Scan for the cell matching the given text and deliver its [X, Y] coordinate at center. 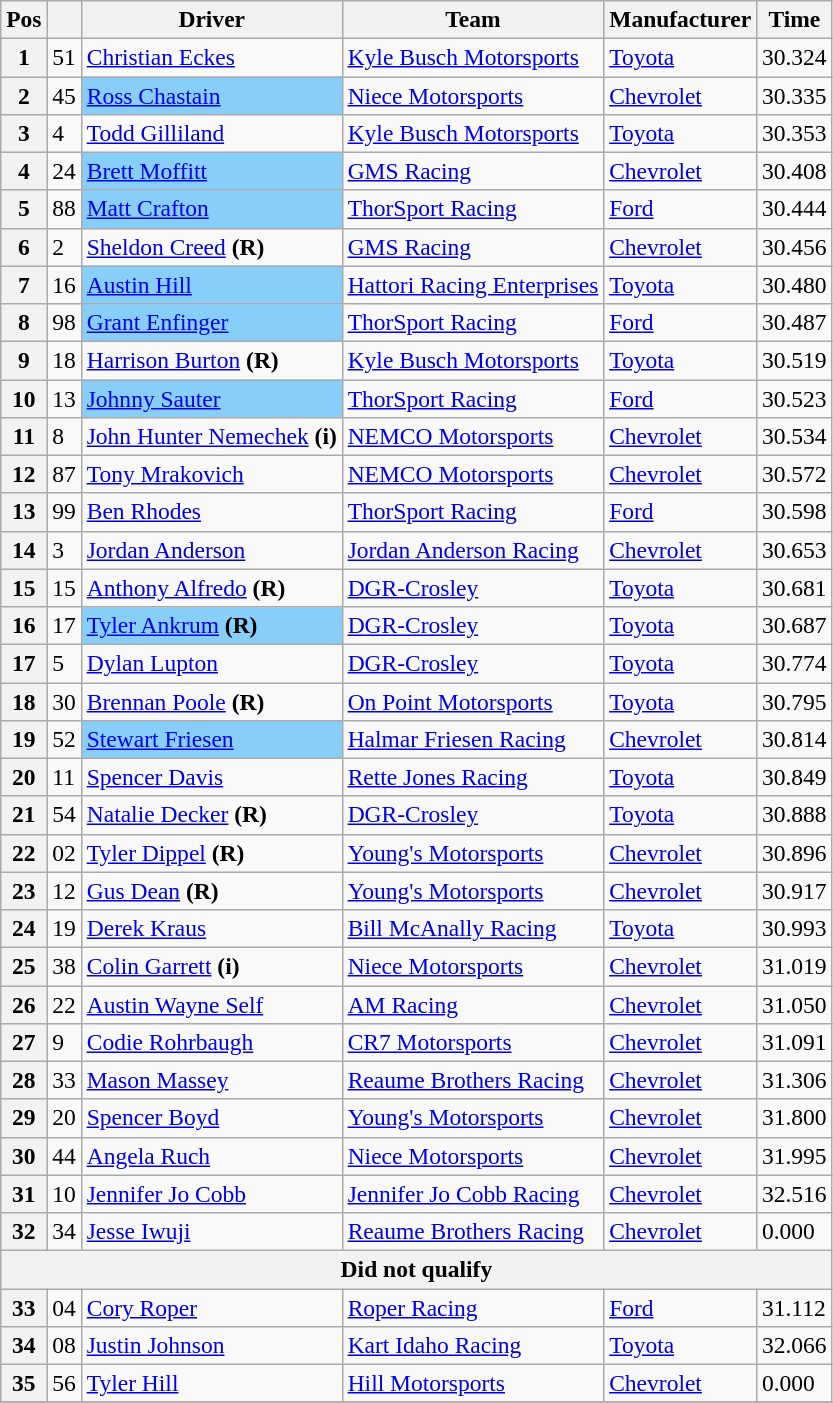
Bill McAnally Racing [473, 928]
Colin Garrett (i) [212, 966]
Driver [212, 19]
31.091 [795, 1042]
Austin Wayne Self [212, 1004]
Tyler Dippel (R) [212, 853]
Austin Hill [212, 285]
Did not qualify [416, 1269]
Harrison Burton (R) [212, 360]
Jesse Iwuji [212, 1231]
Anthony Alfredo (R) [212, 588]
30.335 [795, 95]
56 [64, 1383]
30.774 [795, 663]
30.687 [795, 625]
35 [24, 1383]
Cory Roper [212, 1307]
32 [24, 1231]
52 [64, 739]
88 [64, 209]
30.480 [795, 285]
On Point Motorsports [473, 701]
Rette Jones Racing [473, 777]
30.598 [795, 512]
31 [24, 1194]
29 [24, 1118]
21 [24, 815]
Dylan Lupton [212, 663]
Angela Ruch [212, 1156]
Ben Rhodes [212, 512]
Hattori Racing Enterprises [473, 285]
Jordan Anderson [212, 550]
38 [64, 966]
30.795 [795, 701]
John Hunter Nemechek (i) [212, 436]
30.456 [795, 247]
31.112 [795, 1307]
32.066 [795, 1345]
45 [64, 95]
30.353 [795, 133]
Pos [24, 19]
26 [24, 1004]
6 [24, 247]
Manufacturer [680, 19]
Brennan Poole (R) [212, 701]
CR7 Motorsports [473, 1042]
02 [64, 853]
Roper Racing [473, 1307]
04 [64, 1307]
Jennifer Jo Cobb Racing [473, 1194]
30.444 [795, 209]
44 [64, 1156]
Halmar Friesen Racing [473, 739]
30.849 [795, 777]
Ross Chastain [212, 95]
Hill Motorsports [473, 1383]
Mason Massey [212, 1080]
AM Racing [473, 1004]
30.653 [795, 550]
30.993 [795, 928]
30.572 [795, 474]
31.995 [795, 1156]
30.534 [795, 436]
Kart Idaho Racing [473, 1345]
Johnny Sauter [212, 398]
30.523 [795, 398]
51 [64, 57]
08 [64, 1345]
54 [64, 815]
Matt Crafton [212, 209]
30.917 [795, 891]
87 [64, 474]
23 [24, 891]
Todd Gilliland [212, 133]
30.681 [795, 588]
98 [64, 322]
99 [64, 512]
Tyler Hill [212, 1383]
Derek Kraus [212, 928]
31.306 [795, 1080]
31.019 [795, 966]
Time [795, 19]
30.487 [795, 322]
14 [24, 550]
1 [24, 57]
Gus Dean (R) [212, 891]
Tyler Ankrum (R) [212, 625]
Natalie Decker (R) [212, 815]
Jordan Anderson Racing [473, 550]
31.050 [795, 1004]
Spencer Davis [212, 777]
Spencer Boyd [212, 1118]
30.888 [795, 815]
Codie Rohrbaugh [212, 1042]
30.324 [795, 57]
32.516 [795, 1194]
25 [24, 966]
Justin Johnson [212, 1345]
Team [473, 19]
Grant Enfinger [212, 322]
Sheldon Creed (R) [212, 247]
7 [24, 285]
Tony Mrakovich [212, 474]
27 [24, 1042]
30.519 [795, 360]
Stewart Friesen [212, 739]
Jennifer Jo Cobb [212, 1194]
Brett Moffitt [212, 171]
28 [24, 1080]
30.408 [795, 171]
Christian Eckes [212, 57]
31.800 [795, 1118]
30.814 [795, 739]
30.896 [795, 853]
